Search for the cell housing the specified text and yield its [X, Y] center coordinate. 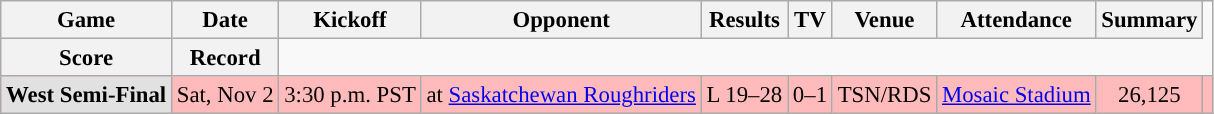
L 19–28 [744, 95]
Opponent [561, 20]
Kickoff [350, 20]
Summary [1150, 20]
Date [224, 20]
Sat, Nov 2 [224, 95]
Venue [884, 20]
0–1 [810, 95]
Mosaic Stadium [1016, 95]
TSN/RDS [884, 95]
Game [86, 20]
Record [224, 58]
at Saskatchewan Roughriders [561, 95]
Score [86, 58]
Attendance [1016, 20]
3:30 p.m. PST [350, 95]
West Semi-Final [86, 95]
26,125 [1150, 95]
TV [810, 20]
Results [744, 20]
